Locate the cell with the specified text and output its (x, y) center coordinate. 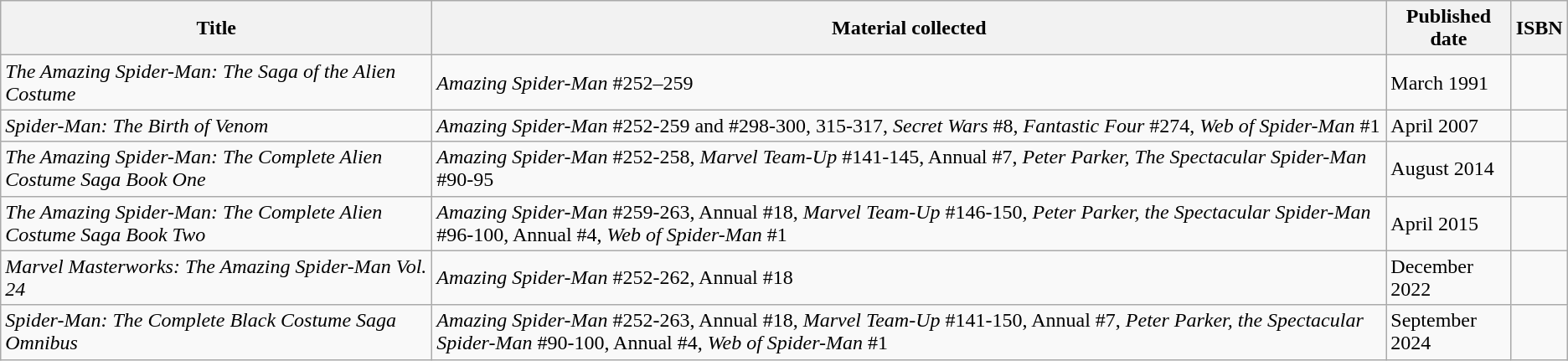
The Amazing Spider-Man: The Complete Alien Costume Saga Book Two (216, 223)
ISBN (1540, 28)
Amazing Spider-Man #252-258, Marvel Team-Up #141-145, Annual #7, Peter Parker, The Spectacular Spider-Man #90-95 (910, 169)
December 2022 (1449, 278)
Title (216, 28)
Amazing Spider-Man #252-262, Annual #18 (910, 278)
Amazing Spider-Man #252–259 (910, 82)
Spider-Man: The Birth of Venom (216, 126)
The Amazing Spider-Man: The Saga of the Alien Costume (216, 82)
April 2007 (1449, 126)
April 2015 (1449, 223)
August 2014 (1449, 169)
Published date (1449, 28)
The Amazing Spider-Man: The Complete Alien Costume Saga Book One (216, 169)
Marvel Masterworks: The Amazing Spider-Man Vol. 24 (216, 278)
March 1991 (1449, 82)
Material collected (910, 28)
Spider-Man: The Complete Black Costume Saga Omnibus (216, 332)
Amazing Spider-Man #252-259 and #298-300, 315-317, Secret Wars #8, Fantastic Four #274, Web of Spider-Man #1 (910, 126)
Amazing Spider-Man #259-263, Annual #18, Marvel Team-Up #146-150, Peter Parker, the Spectacular Spider-Man #96-100, Annual #4, Web of Spider-Man #1 (910, 223)
September 2024 (1449, 332)
